Scan for the cell matching the given text and deliver its (X, Y) coordinate at center. 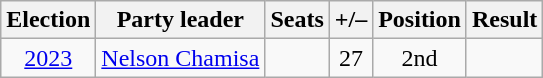
Result (504, 20)
2nd (420, 58)
Party leader (180, 20)
2023 (48, 58)
Nelson Chamisa (180, 58)
27 (350, 58)
Position (420, 20)
Seats (297, 20)
Election (48, 20)
+/– (350, 20)
